For the text-containing cell, return its midpoint in (X, Y) coordinate format. 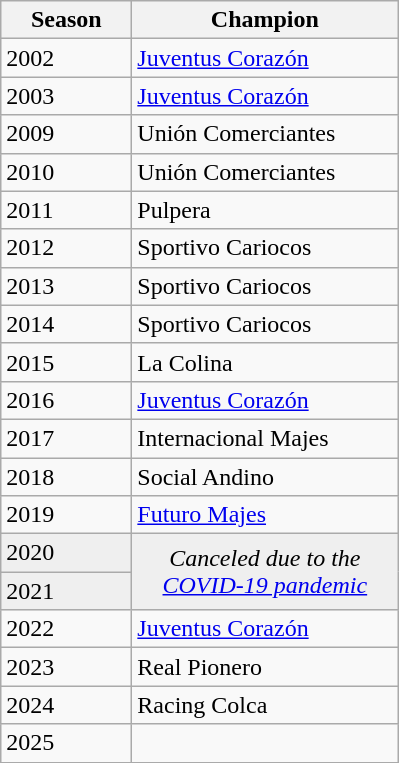
Real Pionero (265, 667)
2003 (66, 96)
2002 (66, 58)
Pulpera (265, 210)
2009 (66, 134)
2024 (66, 705)
2017 (66, 438)
Social Andino (265, 477)
2023 (66, 667)
2012 (66, 248)
2021 (66, 591)
Internacional Majes (265, 438)
Season (66, 20)
2020 (66, 553)
2013 (66, 286)
2016 (66, 400)
Racing Colca (265, 705)
2014 (66, 324)
2018 (66, 477)
Futuro Majes (265, 515)
Canceled due to the COVID-19 pandemic (265, 572)
2025 (66, 743)
2022 (66, 629)
Champion (265, 20)
2019 (66, 515)
2011 (66, 210)
La Colina (265, 362)
2010 (66, 172)
2015 (66, 362)
